Return the (x, y) coordinate for the center point of the cell that contains the specified text.  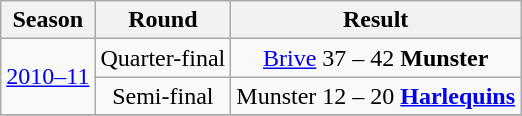
Semi-final (163, 96)
Season (48, 20)
Brive 37 – 42 Munster (376, 58)
2010–11 (48, 77)
Result (376, 20)
Quarter-final (163, 58)
Munster 12 – 20 Harlequins (376, 96)
Round (163, 20)
